Find where the given text appears and provide that cell's center as (x, y) coordinate. 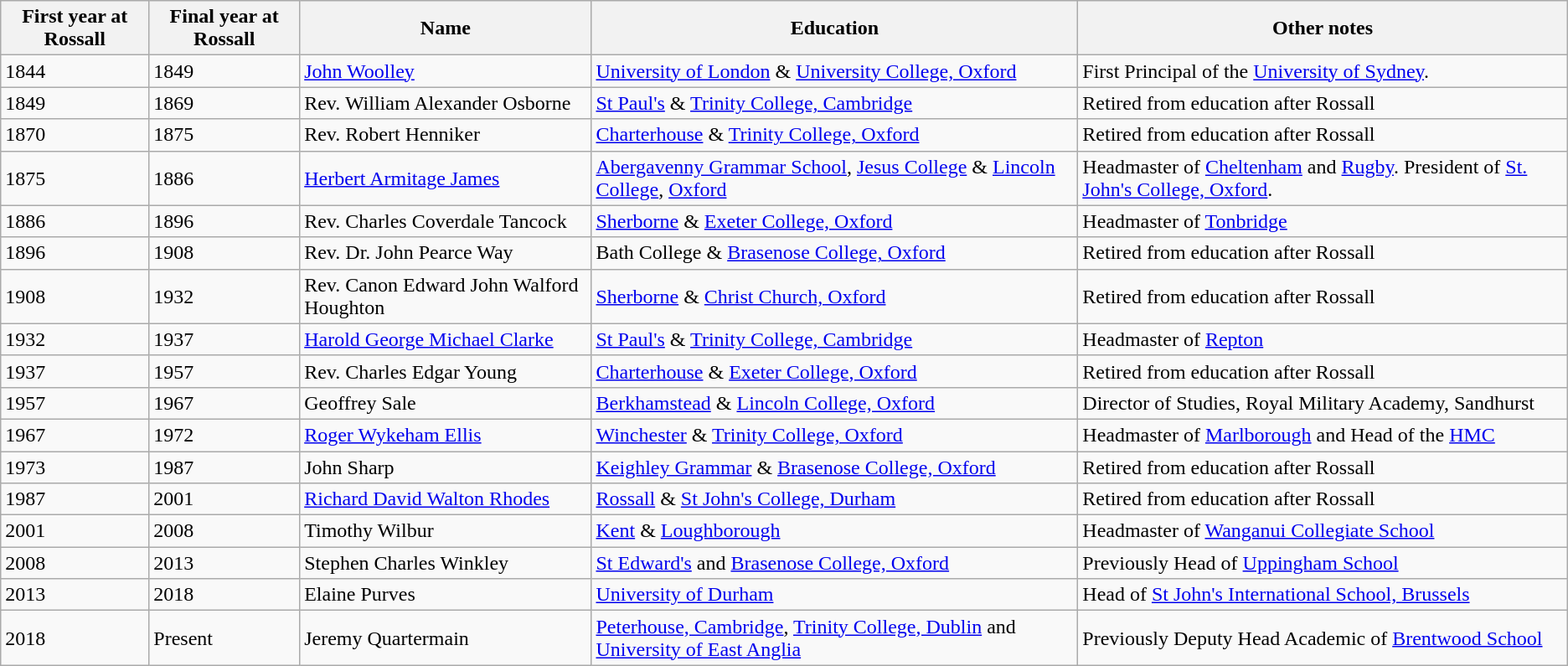
John Woolley (446, 71)
Sherborne & Christ Church, Oxford (834, 297)
Bath College & Brasenose College, Oxford (834, 253)
St Edward's and Brasenose College, Oxford (834, 563)
Headmaster of Tonbridge (1323, 221)
Director of Studies, Royal Military Academy, Sandhurst (1323, 403)
First Principal of the University of Sydney. (1323, 71)
Sherborne & Exeter College, Oxford (834, 221)
Headmaster of Cheltenham and Rugby. President of St. John's College, Oxford. (1323, 178)
University of London & University College, Oxford (834, 71)
Rev. Canon Edward John Walford Houghton (446, 297)
University of Durham (834, 595)
Stephen Charles Winkley (446, 563)
Final year at Rossall (224, 28)
Rev. Dr. John Pearce Way (446, 253)
Rev. Charles Coverdale Tancock (446, 221)
Timothy Wilbur (446, 531)
Herbert Armitage James (446, 178)
1972 (224, 435)
Rossall & St John's College, Durham (834, 499)
Jeremy Quartermain (446, 638)
1844 (75, 71)
1869 (224, 103)
Richard David Walton Rhodes (446, 499)
Peterhouse, Cambridge, Trinity College, Dublin and University of East Anglia (834, 638)
Rev. Robert Henniker (446, 135)
Winchester & Trinity College, Oxford (834, 435)
Berkhamstead & Lincoln College, Oxford (834, 403)
Rev. Charles Edgar Young (446, 371)
Present (224, 638)
First year at Rossall (75, 28)
Headmaster of Repton (1323, 339)
John Sharp (446, 467)
Previously Deputy Head Academic of Brentwood School (1323, 638)
Roger Wykeham Ellis (446, 435)
Geoffrey Sale (446, 403)
Elaine Purves (446, 595)
Rev. William Alexander Osborne (446, 103)
Name (446, 28)
1870 (75, 135)
1973 (75, 467)
Charterhouse & Trinity College, Oxford (834, 135)
Previously Head of Uppingham School (1323, 563)
Headmaster of Marlborough and Head of the HMC (1323, 435)
Education (834, 28)
Head of St John's International School, Brussels (1323, 595)
Headmaster of Wanganui Collegiate School (1323, 531)
Kent & Loughborough (834, 531)
Other notes (1323, 28)
Charterhouse & Exeter College, Oxford (834, 371)
Harold George Michael Clarke (446, 339)
Abergavenny Grammar School, Jesus College & Lincoln College, Oxford (834, 178)
Keighley Grammar & Brasenose College, Oxford (834, 467)
